Find where the given text appears and provide that cell's center as (X, Y) coordinate. 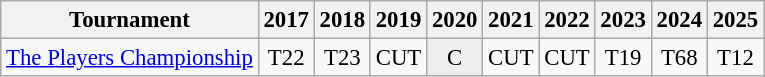
T22 (286, 58)
C (455, 58)
Tournament (130, 20)
2022 (567, 20)
2019 (398, 20)
T68 (679, 58)
2025 (735, 20)
2020 (455, 20)
2023 (623, 20)
2017 (286, 20)
T19 (623, 58)
The Players Championship (130, 58)
T12 (735, 58)
2024 (679, 20)
2021 (511, 20)
T23 (342, 58)
2018 (342, 20)
